Provide the [x, y] coordinate of the cell's center where the given text is located.  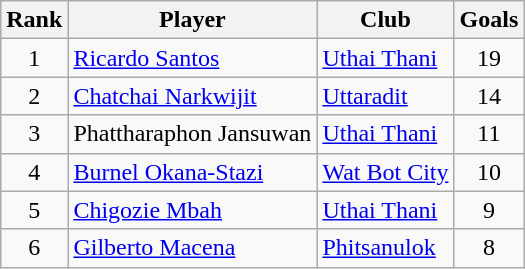
3 [34, 134]
1 [34, 58]
9 [489, 210]
Ricardo Santos [192, 58]
Burnel Okana-Stazi [192, 172]
Player [192, 20]
2 [34, 96]
Wat Bot City [386, 172]
Rank [34, 20]
Goals [489, 20]
10 [489, 172]
14 [489, 96]
Uttaradit [386, 96]
11 [489, 134]
19 [489, 58]
4 [34, 172]
Phattharaphon Jansuwan [192, 134]
Gilberto Macena [192, 248]
Chigozie Mbah [192, 210]
Chatchai Narkwijit [192, 96]
6 [34, 248]
5 [34, 210]
Club [386, 20]
Phitsanulok [386, 248]
8 [489, 248]
